Provide the [X, Y] coordinate of the cell's center where the given text is located.  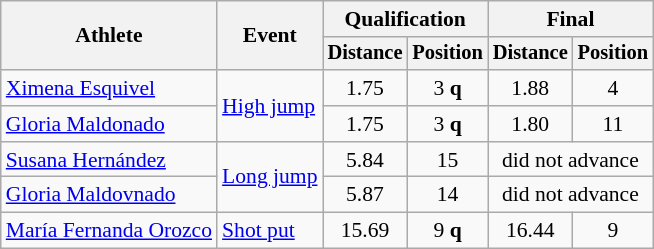
Athlete [109, 36]
4 [613, 88]
Event [270, 36]
5.84 [366, 160]
Ximena Esquivel [109, 88]
Gloria Maldonado [109, 124]
15 [447, 160]
María Fernanda Orozco [109, 231]
Long jump [270, 178]
High jump [270, 106]
16.44 [530, 231]
Gloria Maldovnado [109, 195]
Final [570, 19]
11 [613, 124]
15.69 [366, 231]
5.87 [366, 195]
1.80 [530, 124]
Qualification [406, 19]
9 [613, 231]
Susana Hernández [109, 160]
1.88 [530, 88]
9 q [447, 231]
14 [447, 195]
Shot put [270, 231]
